For the text-containing cell, return its midpoint in [x, y] coordinate format. 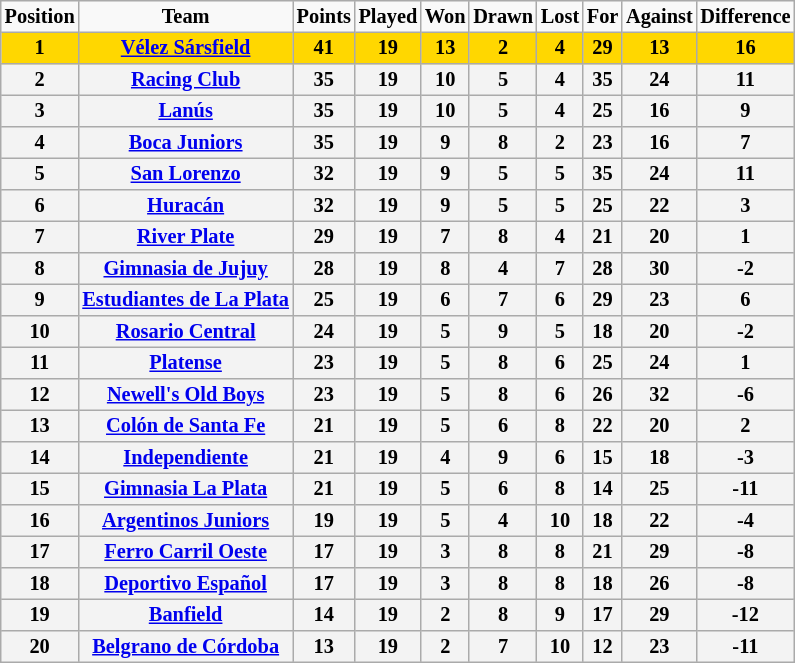
Rosario Central [185, 332]
-3 [746, 458]
Gimnasia La Plata [185, 489]
Ferro Carril Oeste [185, 552]
Independiente [185, 458]
San Lorenzo [185, 174]
Vélez Sársfield [185, 48]
30 [659, 269]
Position [40, 17]
Lanús [185, 111]
Colón de Santa Fe [185, 426]
Huracán [185, 206]
Argentinos Juniors [185, 521]
Boca Juniors [185, 143]
Difference [746, 17]
Team [185, 17]
Belgrano de Córdoba [185, 647]
Points [324, 17]
Racing Club [185, 80]
Lost [560, 17]
Estudiantes de La Plata [185, 300]
Deportivo Español [185, 584]
River Plate [185, 237]
41 [324, 48]
Against [659, 17]
Drawn [503, 17]
Won [445, 17]
Banfield [185, 615]
Played [388, 17]
Newell's Old Boys [185, 395]
-12 [746, 615]
Gimnasia de Jujuy [185, 269]
-6 [746, 395]
-4 [746, 521]
For [602, 17]
Platense [185, 363]
